Output the (X, Y) coordinate of the center of the cell containing the given text.  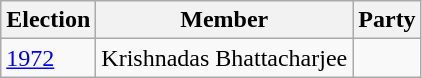
Krishnadas Bhattacharjee (224, 58)
Election (48, 20)
Member (224, 20)
1972 (48, 58)
Party (387, 20)
